Extract the (X, Y) coordinate from the center of the cell holding the provided text.  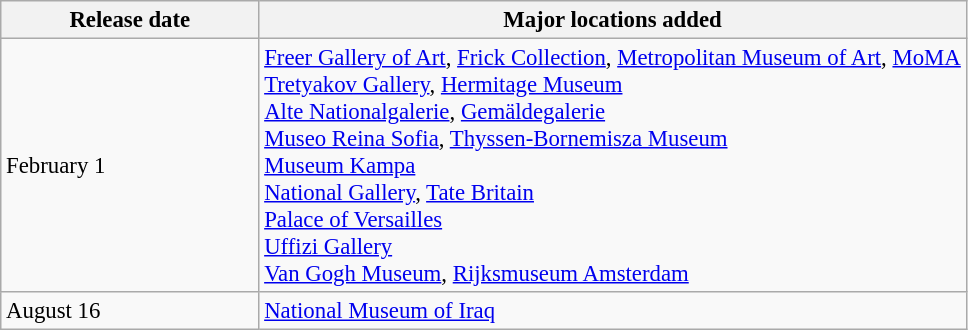
February 1 (130, 166)
National Museum of Iraq (612, 311)
Release date (130, 20)
Major locations added (612, 20)
August 16 (130, 311)
